Return the [x, y] coordinate for the center point of the cell that contains the specified text.  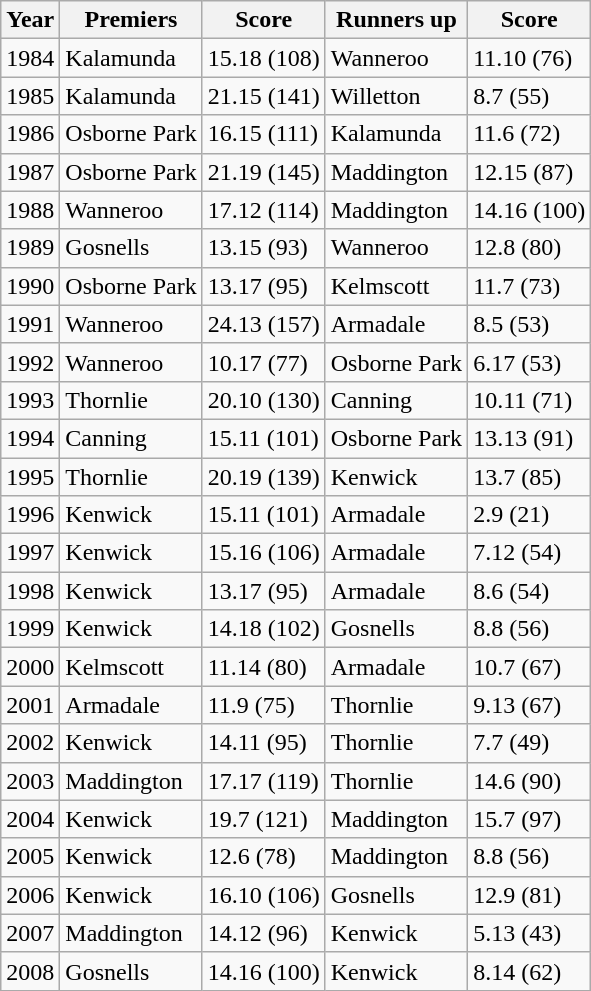
1992 [30, 362]
11.6 (72) [530, 134]
12.6 (78) [264, 857]
13.7 (85) [530, 477]
24.13 (157) [264, 324]
12.9 (81) [530, 895]
2003 [30, 781]
14.18 (102) [264, 629]
Year [30, 20]
8.7 (55) [530, 96]
11.10 (76) [530, 58]
17.17 (119) [264, 781]
15.16 (106) [264, 553]
10.7 (67) [530, 667]
19.7 (121) [264, 819]
2008 [30, 971]
12.8 (80) [530, 248]
14.11 (95) [264, 743]
2001 [30, 705]
7.7 (49) [530, 743]
2006 [30, 895]
1995 [30, 477]
1990 [30, 286]
1988 [30, 210]
1986 [30, 134]
20.10 (130) [264, 400]
11.9 (75) [264, 705]
1998 [30, 591]
2002 [30, 743]
15.7 (97) [530, 819]
11.7 (73) [530, 286]
2.9 (21) [530, 515]
Premiers [131, 20]
16.15 (111) [264, 134]
1996 [30, 515]
1987 [30, 172]
7.12 (54) [530, 553]
1999 [30, 629]
2000 [30, 667]
10.11 (71) [530, 400]
9.13 (67) [530, 705]
14.12 (96) [264, 933]
20.19 (139) [264, 477]
21.15 (141) [264, 96]
1989 [30, 248]
2007 [30, 933]
2004 [30, 819]
8.6 (54) [530, 591]
16.10 (106) [264, 895]
Willetton [396, 96]
6.17 (53) [530, 362]
1985 [30, 96]
11.14 (80) [264, 667]
1993 [30, 400]
8.14 (62) [530, 971]
17.12 (114) [264, 210]
10.17 (77) [264, 362]
2005 [30, 857]
1984 [30, 58]
1991 [30, 324]
13.15 (93) [264, 248]
5.13 (43) [530, 933]
1997 [30, 553]
15.18 (108) [264, 58]
8.5 (53) [530, 324]
12.15 (87) [530, 172]
13.13 (91) [530, 438]
Runners up [396, 20]
14.6 (90) [530, 781]
1994 [30, 438]
21.19 (145) [264, 172]
